Search for the cell housing the specified text and yield its [x, y] center coordinate. 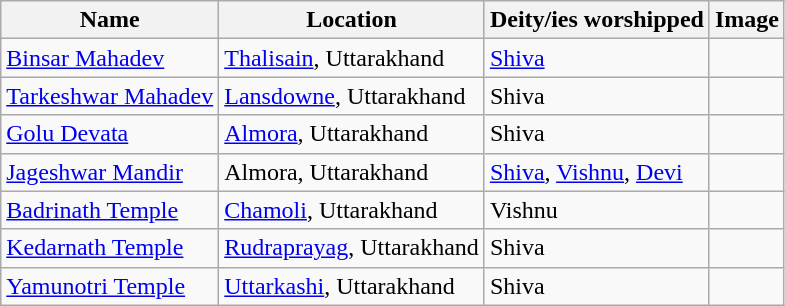
Vishnu [596, 210]
Thalisain, Uttarakhand [352, 58]
Image [746, 20]
Tarkeshwar Mahadev [110, 96]
Lansdowne, Uttarakhand [352, 96]
Kedarnath Temple [110, 248]
Yamunotri Temple [110, 286]
Badrinath Temple [110, 210]
Location [352, 20]
Deity/ies worshipped [596, 20]
Shiva, Vishnu, Devi [596, 172]
Uttarkashi, Uttarakhand [352, 286]
Jageshwar Mandir [110, 172]
Name [110, 20]
Rudraprayag, Uttarakhand [352, 248]
Golu Devata [110, 134]
Chamoli, Uttarakhand [352, 210]
Binsar Mahadev [110, 58]
